Determine the [X, Y] coordinate at the center of the cell enclosing the given text.  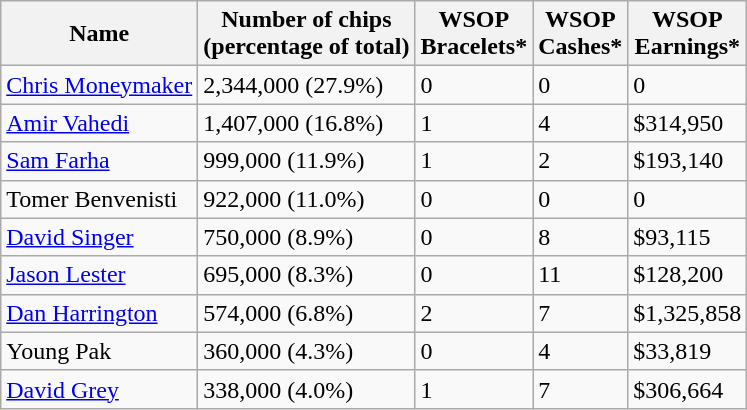
$314,950 [688, 123]
695,000 (8.3%) [306, 275]
Chris Moneymaker [100, 85]
360,000 (4.3%) [306, 351]
Young Pak [100, 351]
$33,819 [688, 351]
Sam Farha [100, 161]
WSOPBracelets* [474, 34]
Amir Vahedi [100, 123]
$193,140 [688, 161]
1,407,000 (16.8%) [306, 123]
$1,325,858 [688, 313]
Dan Harrington [100, 313]
Name [100, 34]
750,000 (8.9%) [306, 237]
Number of chips(percentage of total) [306, 34]
$306,664 [688, 389]
Jason Lester [100, 275]
$93,115 [688, 237]
David Singer [100, 237]
574,000 (6.8%) [306, 313]
$128,200 [688, 275]
338,000 (4.0%) [306, 389]
David Grey [100, 389]
WSOPCashes* [580, 34]
Tomer Benvenisti [100, 199]
WSOPEarnings* [688, 34]
999,000 (11.9%) [306, 161]
2,344,000 (27.9%) [306, 85]
8 [580, 237]
11 [580, 275]
922,000 (11.0%) [306, 199]
